For the text-containing cell, return its midpoint in [x, y] coordinate format. 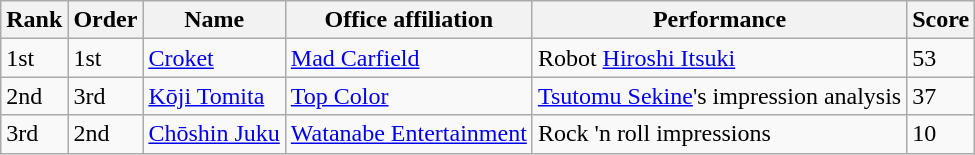
Robot Hiroshi Itsuki [719, 58]
10 [941, 134]
Office affiliation [408, 20]
Croket [214, 58]
37 [941, 96]
Kōji Tomita [214, 96]
53 [941, 58]
Rock 'n roll impressions [719, 134]
Order [106, 20]
Score [941, 20]
Rank [34, 20]
Tsutomu Sekine's impression analysis [719, 96]
Name [214, 20]
Performance [719, 20]
Top Color [408, 96]
Chōshin Juku [214, 134]
Mad Carfield [408, 58]
Watanabe Entertainment [408, 134]
